Locate the cell with the specified text and output its [x, y] center coordinate. 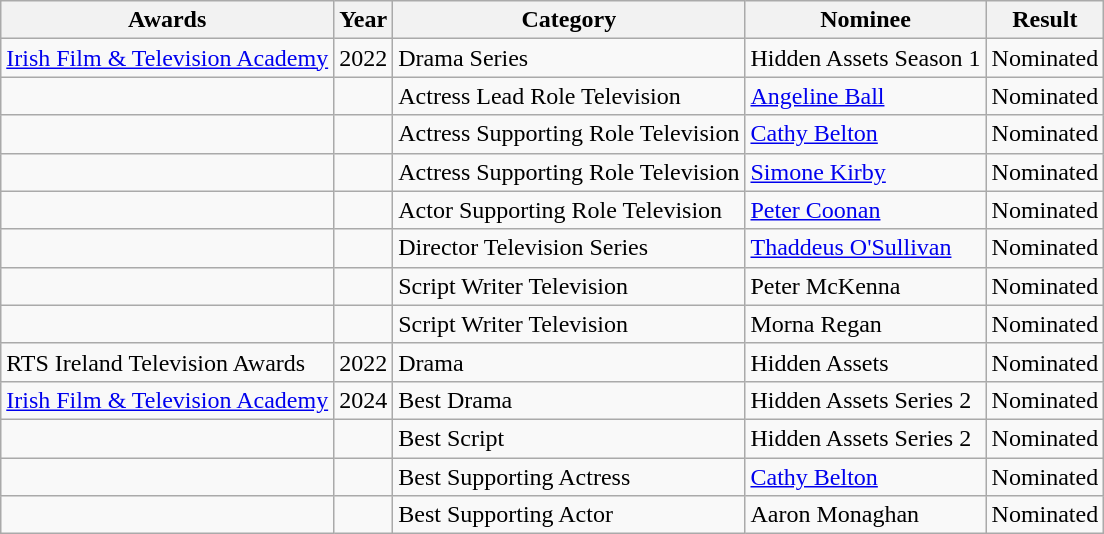
Result [1045, 20]
Category [569, 20]
Best Supporting Actor [569, 515]
Angeline Ball [866, 96]
Awards [168, 20]
Drama Series [569, 58]
Morna Regan [866, 324]
Actor Supporting Role Television [569, 210]
Simone Kirby [866, 172]
Peter Coonan [866, 210]
Thaddeus O'Sullivan [866, 248]
Peter McKenna [866, 286]
Hidden Assets Season 1 [866, 58]
Best Supporting Actress [569, 477]
RTS Ireland Television Awards [168, 362]
Year [364, 20]
Nominee [866, 20]
Director Television Series [569, 248]
2024 [364, 400]
Best Drama [569, 400]
Best Script [569, 438]
Hidden Assets [866, 362]
Actress Lead Role Television [569, 96]
Drama [569, 362]
Aaron Monaghan [866, 515]
